Search for the cell housing the specified text and yield its [x, y] center coordinate. 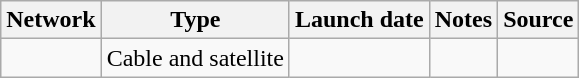
Network [51, 20]
Launch date [359, 20]
Source [538, 20]
Notes [463, 20]
Type [195, 20]
Cable and satellite [195, 58]
